Extract the (X, Y) coordinate from the center of the cell holding the provided text.  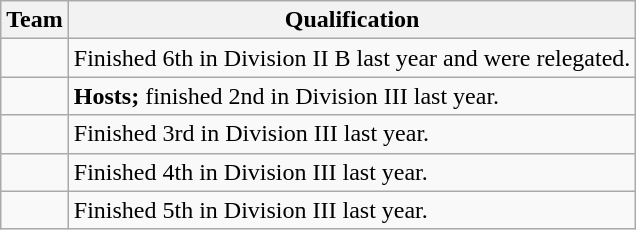
Finished 4th in Division III last year. (352, 172)
Finished 6th in Division II B last year and were relegated. (352, 58)
Team (35, 20)
Finished 5th in Division III last year. (352, 210)
Finished 3rd in Division III last year. (352, 134)
Hosts; finished 2nd in Division III last year. (352, 96)
Qualification (352, 20)
